Find where the given text appears and provide that cell's center as [X, Y] coordinate. 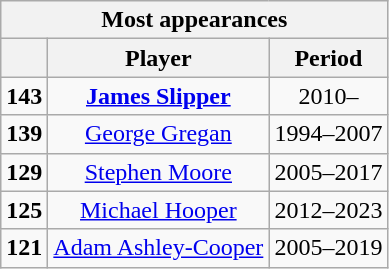
James Slipper [158, 96]
Stephen Moore [158, 172]
2005–2019 [328, 248]
1994–2007 [328, 134]
2012–2023 [328, 210]
Most appearances [194, 20]
2005–2017 [328, 172]
Adam Ashley-Cooper [158, 248]
143 [24, 96]
Period [328, 58]
139 [24, 134]
2010– [328, 96]
121 [24, 248]
129 [24, 172]
Player [158, 58]
Michael Hooper [158, 210]
125 [24, 210]
George Gregan [158, 134]
